Identify which cell holds the provided text, then report its (x, y) central coordinate. 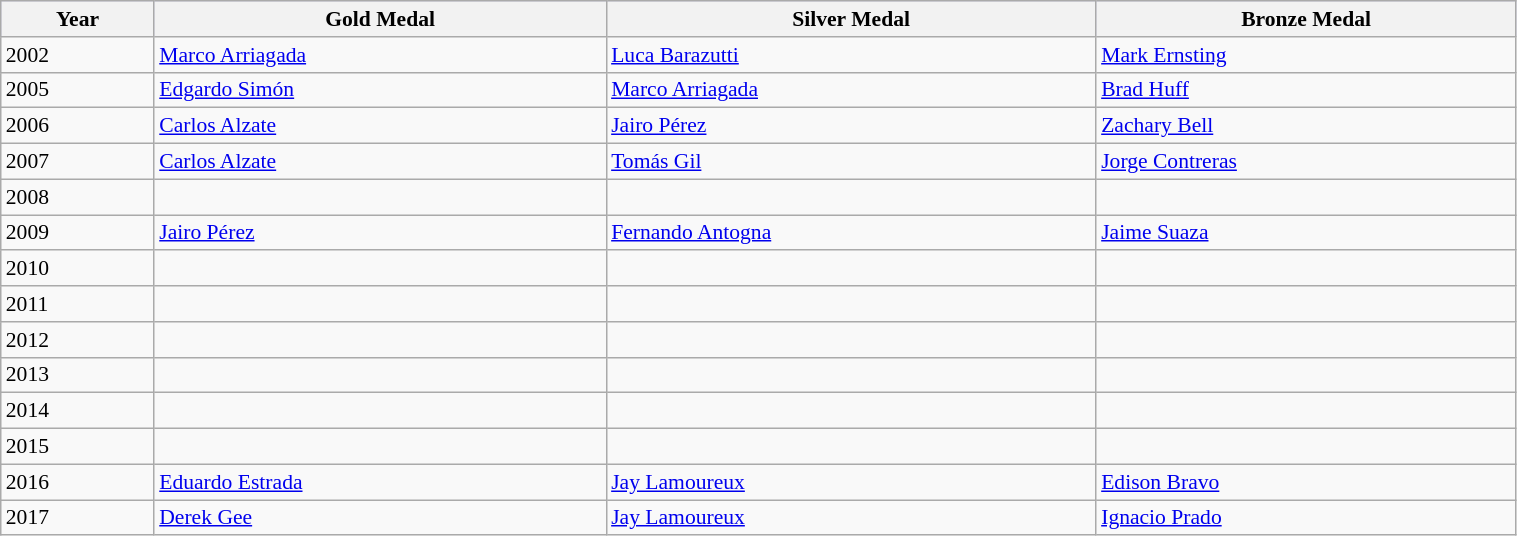
2007 (78, 162)
2015 (78, 447)
Fernando Antogna (851, 233)
Gold Medal (380, 19)
2017 (78, 518)
Luca Barazutti (851, 55)
2008 (78, 197)
Edgardo Simón (380, 90)
Eduardo Estrada (380, 482)
2005 (78, 90)
Brad Huff (1306, 90)
Jorge Contreras (1306, 162)
Silver Medal (851, 19)
2010 (78, 269)
Mark Ernsting (1306, 55)
2006 (78, 126)
2012 (78, 340)
Edison Bravo (1306, 482)
Tomás Gil (851, 162)
2016 (78, 482)
Bronze Medal (1306, 19)
Year (78, 19)
2009 (78, 233)
Ignacio Prado (1306, 518)
Zachary Bell (1306, 126)
Derek Gee (380, 518)
2011 (78, 304)
2013 (78, 375)
Jaime Suaza (1306, 233)
2014 (78, 411)
2002 (78, 55)
